Extract the [x, y] coordinate from the center of the cell holding the provided text.  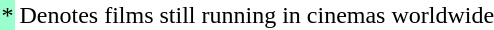
* [8, 15]
